Extract the (x, y) coordinate from the center of the cell holding the provided text.  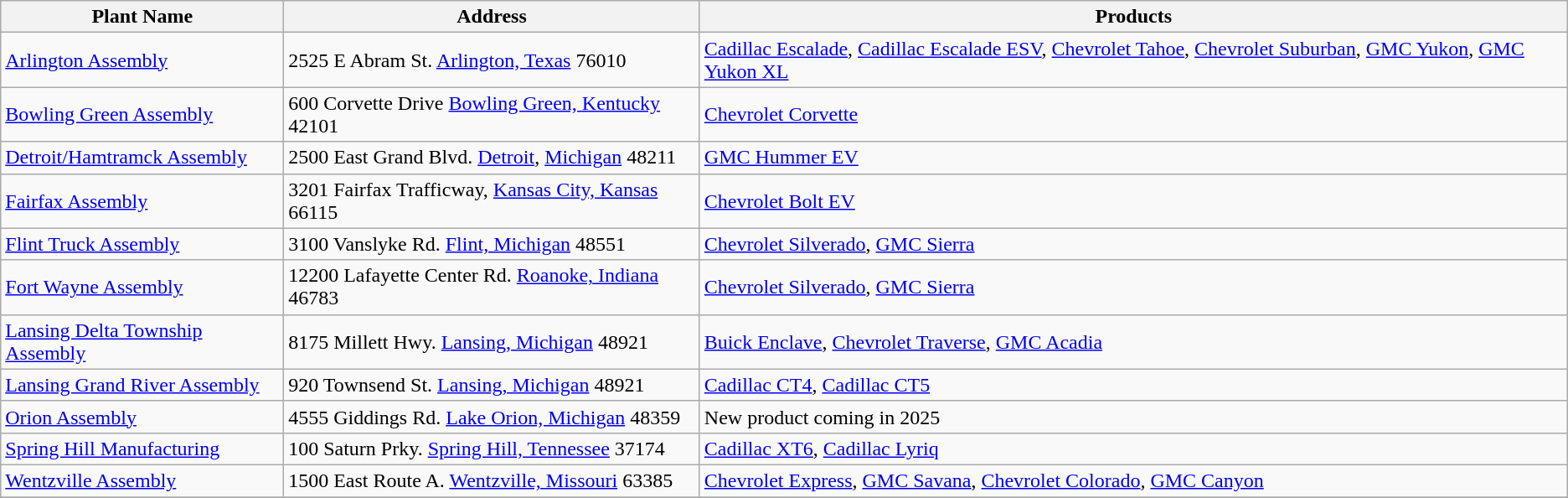
Flint Truck Assembly (142, 244)
Chevrolet Bolt EV (1133, 201)
4555 Giddings Rd. Lake Orion, Michigan 48359 (493, 417)
Products (1133, 17)
100 Saturn Prky. Spring Hill, Tennessee 37174 (493, 449)
Address (493, 17)
New product coming in 2025 (1133, 417)
Lansing Delta Township Assembly (142, 342)
Fairfax Assembly (142, 201)
Detroit/Hamtramck Assembly (142, 158)
Plant Name (142, 17)
Cadillac Escalade, Cadillac Escalade ESV, Chevrolet Tahoe, Chevrolet Suburban, GMC Yukon, GMC Yukon XL (1133, 60)
Wentzville Assembly (142, 480)
Lansing Grand River Assembly (142, 385)
3201 Fairfax Trafficway, Kansas City, Kansas 66115 (493, 201)
8175 Millett Hwy. Lansing, Michigan 48921 (493, 342)
2500 East Grand Blvd. Detroit, Michigan 48211 (493, 158)
GMC Hummer EV (1133, 158)
Arlington Assembly (142, 60)
Fort Wayne Assembly (142, 287)
600 Corvette Drive Bowling Green, Kentucky 42101 (493, 114)
Chevrolet Express, GMC Savana, Chevrolet Colorado, GMC Canyon (1133, 480)
2525 E Abram St. Arlington, Texas 76010 (493, 60)
Bowling Green Assembly (142, 114)
Chevrolet Corvette (1133, 114)
920 Townsend St. Lansing, Michigan 48921 (493, 385)
Buick Enclave, Chevrolet Traverse, GMC Acadia (1133, 342)
1500 East Route A. Wentzville, Missouri 63385 (493, 480)
Orion Assembly (142, 417)
12200 Lafayette Center Rd. Roanoke, Indiana 46783 (493, 287)
Spring Hill Manufacturing (142, 449)
Cadillac XT6, Cadillac Lyriq (1133, 449)
Cadillac CT4, Cadillac CT5 (1133, 385)
3100 Vanslyke Rd. Flint, Michigan 48551 (493, 244)
